Return the [X, Y] coordinate for the center point of the cell that contains the specified text.  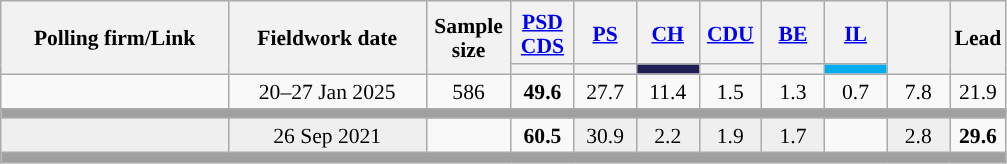
1.3 [794, 91]
Lead [978, 38]
0.7 [856, 91]
BE [794, 32]
CH [668, 32]
2.2 [668, 136]
1.7 [794, 136]
30.9 [606, 136]
586 [468, 91]
1.5 [730, 91]
29.6 [978, 136]
2.8 [918, 136]
1.9 [730, 136]
Sample size [468, 38]
60.5 [542, 136]
PSDCDS [542, 32]
Polling firm/Link [115, 38]
IL [856, 32]
21.9 [978, 91]
PS [606, 32]
Fieldwork date [327, 38]
49.6 [542, 91]
11.4 [668, 91]
CDU [730, 32]
27.7 [606, 91]
26 Sep 2021 [327, 136]
20–27 Jan 2025 [327, 91]
7.8 [918, 91]
